From the cell containing the given text, extract its center point as (X, Y) coordinate. 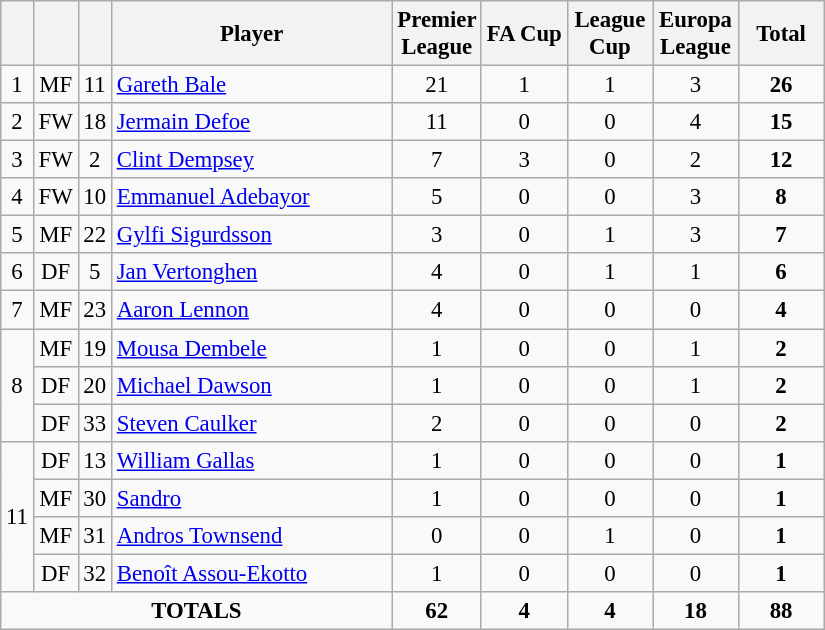
19 (94, 348)
21 (436, 85)
26 (781, 85)
Europa League (696, 34)
League Cup (610, 34)
TOTALS (196, 611)
23 (94, 310)
31 (94, 536)
12 (781, 160)
Premier League (436, 34)
Total (781, 34)
Player (252, 34)
Clint Dempsey (252, 160)
Michael Dawson (252, 385)
15 (781, 122)
20 (94, 385)
Emmanuel Adebayor (252, 197)
Jermain Defoe (252, 122)
Aaron Lennon (252, 310)
Andros Townsend (252, 536)
Sandro (252, 498)
Steven Caulker (252, 423)
88 (781, 611)
10 (94, 197)
62 (436, 611)
33 (94, 423)
Gareth Bale (252, 85)
13 (94, 460)
22 (94, 235)
Mousa Dembele (252, 348)
William Gallas (252, 460)
30 (94, 498)
Gylfi Sigurdsson (252, 235)
32 (94, 573)
FA Cup (524, 34)
Benoît Assou-Ekotto (252, 573)
Jan Vertonghen (252, 273)
